Determine the (x, y) coordinate at the center of the cell enclosing the given text.  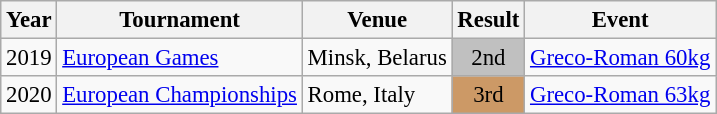
Greco-Roman 63kg (620, 95)
Minsk, Belarus (377, 58)
3rd (488, 95)
European Championships (180, 95)
2020 (29, 95)
Event (620, 20)
Greco-Roman 60kg (620, 58)
Year (29, 20)
Venue (377, 20)
2019 (29, 58)
Result (488, 20)
2nd (488, 58)
European Games (180, 58)
Tournament (180, 20)
Rome, Italy (377, 95)
